Identify which cell holds the provided text, then report its [x, y] central coordinate. 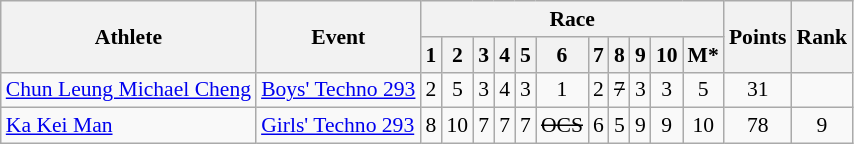
Race [572, 19]
Rank [822, 36]
OCS [562, 126]
78 [758, 126]
Boys' Techno 293 [338, 90]
Chun Leung Michael Cheng [128, 90]
Points [758, 36]
Event [338, 36]
Ka Kei Man [128, 126]
Girls' Techno 293 [338, 126]
31 [758, 90]
Athlete [128, 36]
M* [704, 55]
